Locate the cell with the specified text and output its (X, Y) center coordinate. 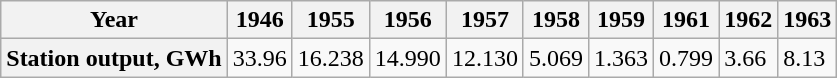
1957 (484, 20)
1959 (622, 20)
0.799 (686, 58)
1955 (330, 20)
5.069 (556, 58)
3.66 (748, 58)
1963 (808, 20)
Year (114, 20)
16.238 (330, 58)
33.96 (260, 58)
14.990 (408, 58)
1946 (260, 20)
8.13 (808, 58)
1956 (408, 20)
Station output, GWh (114, 58)
1.363 (622, 58)
12.130 (484, 58)
1962 (748, 20)
1958 (556, 20)
1961 (686, 20)
